Find where the given text appears and provide that cell's center as [X, Y] coordinate. 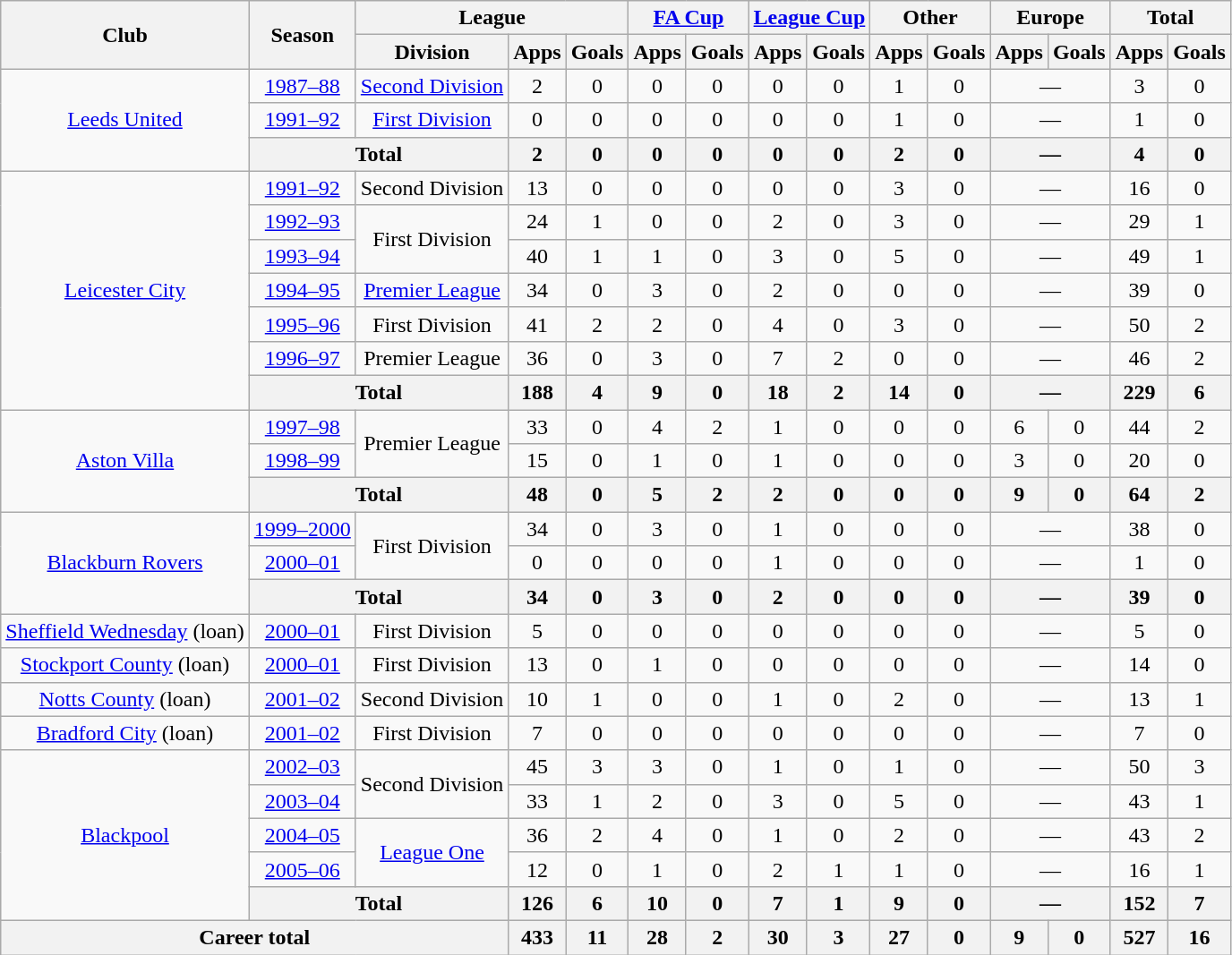
152 [1139, 903]
1999–2000 [303, 529]
1993–94 [303, 256]
Season [303, 35]
1998–99 [303, 461]
41 [537, 324]
1992–93 [303, 222]
29 [1139, 222]
38 [1139, 529]
1997–98 [303, 427]
Leeds United [125, 120]
46 [1139, 358]
Blackpool [125, 835]
Leicester City [125, 290]
18 [777, 392]
League One [432, 852]
Blackburn Rovers [125, 563]
30 [777, 937]
Europe [1050, 18]
2005–06 [303, 869]
28 [657, 937]
1987–88 [303, 86]
27 [899, 937]
2002–03 [303, 767]
527 [1139, 937]
Notts County (loan) [125, 699]
1994–95 [303, 290]
Sheffield Wednesday (loan) [125, 631]
48 [537, 495]
League [492, 18]
45 [537, 767]
24 [537, 222]
11 [597, 937]
44 [1139, 427]
433 [537, 937]
40 [537, 256]
2004–05 [303, 835]
229 [1139, 392]
1995–96 [303, 324]
64 [1139, 495]
Club [125, 35]
Aston Villa [125, 461]
15 [537, 461]
Stockport County (loan) [125, 665]
1996–97 [303, 358]
2003–04 [303, 801]
Division [432, 52]
Other [930, 18]
FA Cup [689, 18]
20 [1139, 461]
League Cup [809, 18]
Bradford City (loan) [125, 733]
49 [1139, 256]
188 [537, 392]
Career total [254, 937]
12 [537, 869]
126 [537, 903]
